Return the [x, y] coordinate for the center point of the cell that contains the specified text.  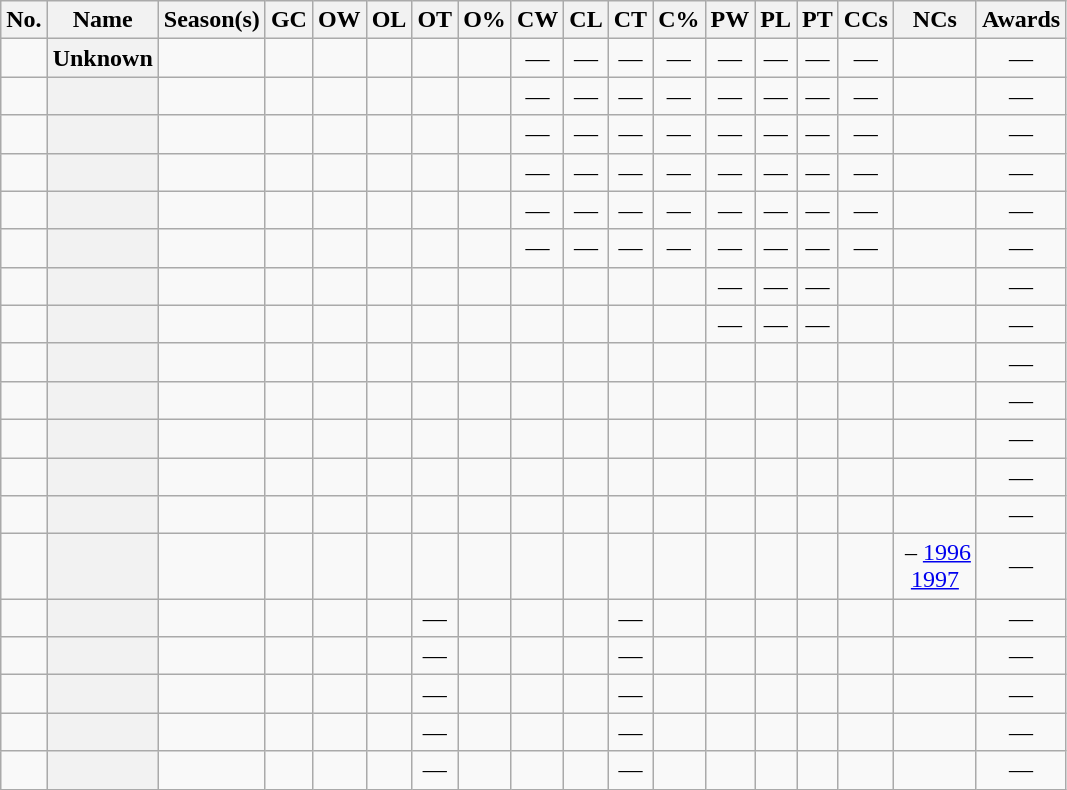
OT [435, 20]
– 19961997 [934, 566]
O% [485, 20]
PW [730, 20]
NCs [934, 20]
Awards [1020, 20]
GC [288, 20]
PL [776, 20]
Unknown [102, 58]
Season(s) [212, 20]
CL [586, 20]
No. [24, 20]
PT [818, 20]
CT [630, 20]
OL [389, 20]
Name [102, 20]
OW [339, 20]
CW [537, 20]
CCs [866, 20]
C% [679, 20]
